Scan for the cell matching the given text and deliver its (X, Y) coordinate at center. 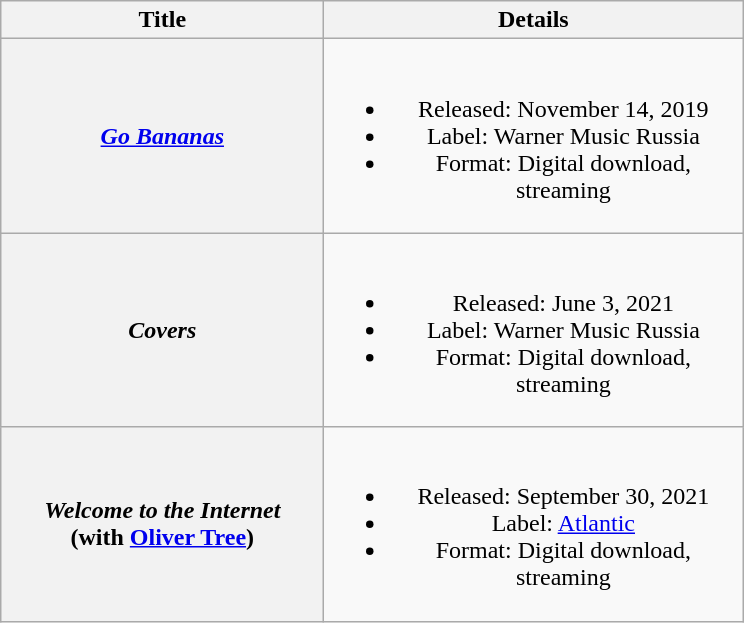
Released: June 3, 2021Label: Warner Music RussiaFormat: Digital download, streaming (534, 330)
Title (162, 20)
Go Bananas (162, 136)
Released: September 30, 2021Label: AtlanticFormat: Digital download, streaming (534, 524)
Details (534, 20)
Released: November 14, 2019Label: Warner Music RussiaFormat: Digital download, streaming (534, 136)
Covers (162, 330)
Welcome to the Internet (with Oliver Tree) (162, 524)
